Output the (X, Y) coordinate of the center of the cell containing the given text.  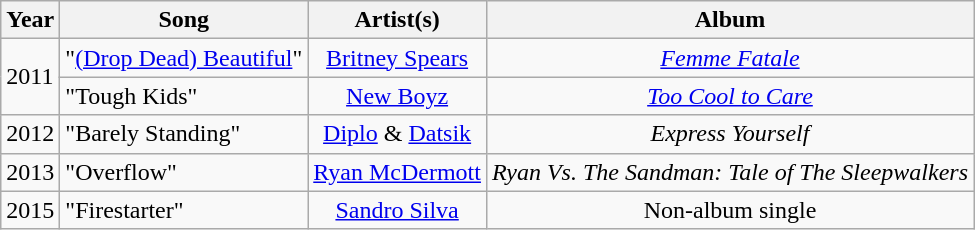
"Firestarter" (184, 210)
Too Cool to Care (730, 96)
Album (730, 20)
2012 (30, 134)
2013 (30, 172)
Artist(s) (398, 20)
Ryan McDermott (398, 172)
Express Yourself (730, 134)
2015 (30, 210)
Britney Spears (398, 58)
Year (30, 20)
Sandro Silva (398, 210)
"Barely Standing" (184, 134)
"Overflow" (184, 172)
Femme Fatale (730, 58)
"(Drop Dead) Beautiful" (184, 58)
New Boyz (398, 96)
2011 (30, 77)
Non-album single (730, 210)
Ryan Vs. The Sandman: Tale of The Sleepwalkers (730, 172)
Diplo & Datsik (398, 134)
"Tough Kids" (184, 96)
Song (184, 20)
